Scan for the cell matching the given text and deliver its (X, Y) coordinate at center. 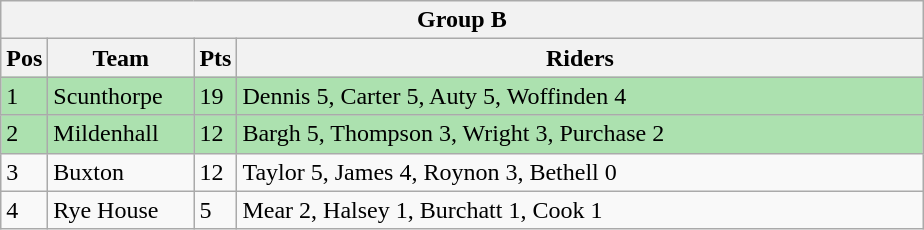
5 (216, 210)
Rye House (121, 210)
Dennis 5, Carter 5, Auty 5, Woffinden 4 (580, 96)
Bargh 5, Thompson 3, Wright 3, Purchase 2 (580, 134)
Scunthorpe (121, 96)
Mildenhall (121, 134)
Mear 2, Halsey 1, Burchatt 1, Cook 1 (580, 210)
2 (24, 134)
19 (216, 96)
Taylor 5, James 4, Roynon 3, Bethell 0 (580, 172)
Group B (462, 20)
1 (24, 96)
Pts (216, 58)
Pos (24, 58)
Team (121, 58)
Riders (580, 58)
4 (24, 210)
Buxton (121, 172)
3 (24, 172)
